Pinpoint the cell where the given text exists, returning its (x, y) midpoint coordinate. 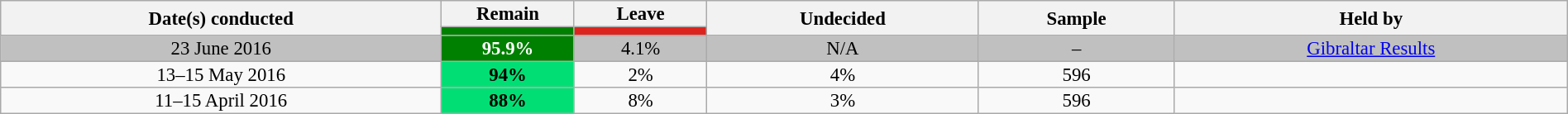
Gibraltar Results (1371, 49)
4.1% (640, 49)
95.9% (508, 49)
4% (843, 75)
Date(s) conducted (222, 18)
Remain (508, 14)
2% (640, 75)
23 June 2016 (222, 49)
94% (508, 75)
13–15 May 2016 (222, 75)
8% (640, 101)
Undecided (843, 18)
88% (508, 101)
N/A (843, 49)
Sample (1077, 18)
Leave (640, 14)
– (1077, 49)
3% (843, 101)
11–15 April 2016 (222, 101)
Held by (1371, 18)
